Output the [x, y] coordinate of the center of the cell containing the given text.  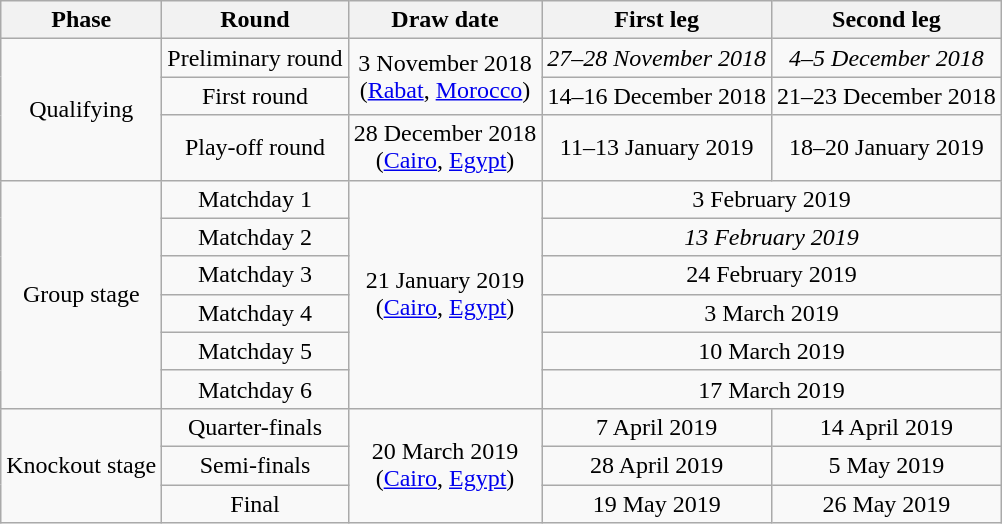
Second leg [887, 20]
Quarter-finals [255, 427]
First leg [657, 20]
Final [255, 503]
24 February 2019 [772, 275]
Qualifying [82, 110]
10 March 2019 [772, 351]
14–16 December 2018 [657, 96]
Matchday 3 [255, 275]
4–5 December 2018 [887, 58]
17 March 2019 [772, 389]
3 March 2019 [772, 313]
Semi-finals [255, 465]
18–20 January 2019 [887, 148]
Round [255, 20]
11–13 January 2019 [657, 148]
Matchday 6 [255, 389]
19 May 2019 [657, 503]
Matchday 2 [255, 237]
Phase [82, 20]
21 January 2019(Cairo, Egypt) [445, 294]
Preliminary round [255, 58]
28 April 2019 [657, 465]
Group stage [82, 294]
First round [255, 96]
3 February 2019 [772, 199]
7 April 2019 [657, 427]
20 March 2019(Cairo, Egypt) [445, 465]
28 December 2018(Cairo, Egypt) [445, 148]
13 February 2019 [772, 237]
21–23 December 2018 [887, 96]
5 May 2019 [887, 465]
Matchday 4 [255, 313]
26 May 2019 [887, 503]
Draw date [445, 20]
3 November 2018(Rabat, Morocco) [445, 77]
14 April 2019 [887, 427]
Knockout stage [82, 465]
Matchday 1 [255, 199]
Matchday 5 [255, 351]
27–28 November 2018 [657, 58]
Play-off round [255, 148]
